Extract the [X, Y] coordinate from the center of the cell holding the provided text.  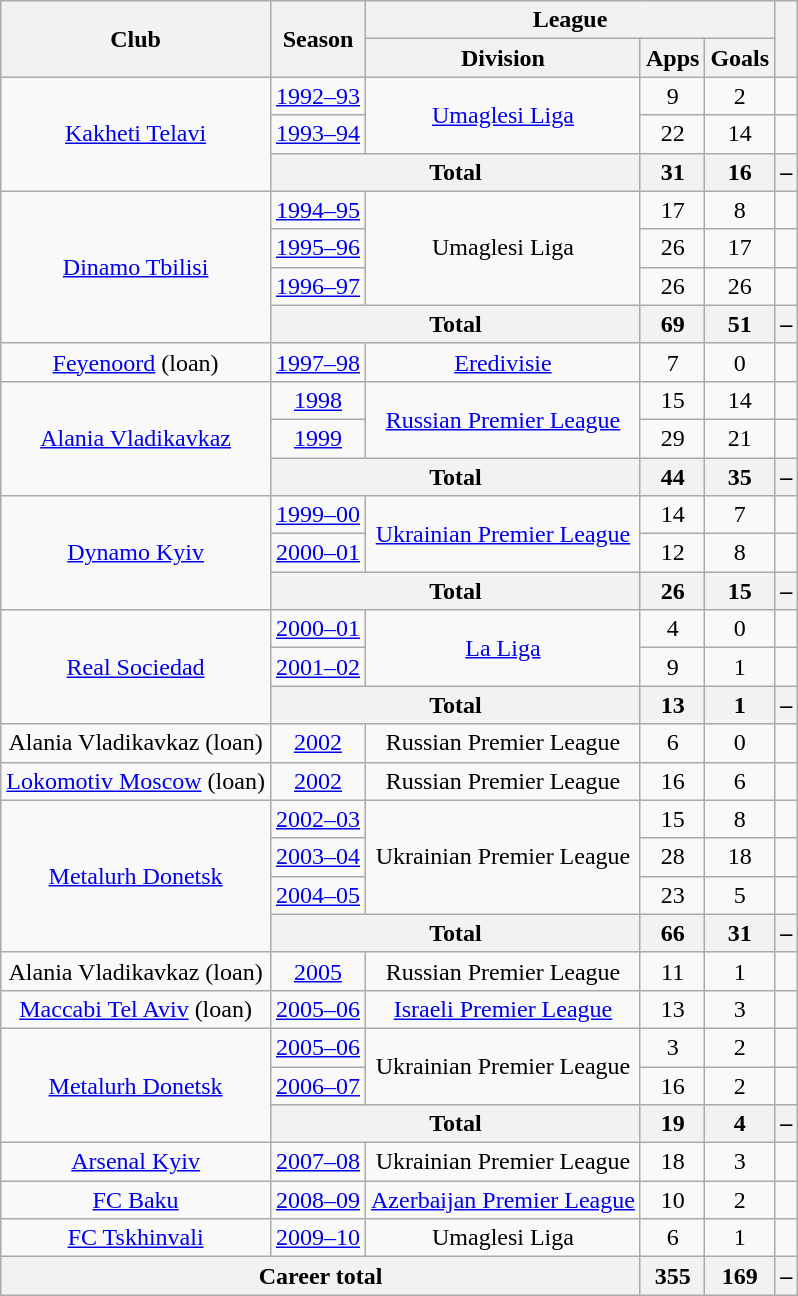
10 [672, 1200]
2007–08 [318, 1162]
2006–07 [318, 1085]
28 [672, 857]
35 [740, 477]
Dynamo Kyiv [136, 553]
Lokomotiv Moscow (loan) [136, 781]
Eredivisie [504, 362]
2008–09 [318, 1200]
66 [672, 933]
1996–97 [318, 286]
1993–94 [318, 134]
Real Sociedad [136, 667]
29 [672, 438]
Kakheti Telavi [136, 134]
Dinamo Tbilisi [136, 267]
1999–00 [318, 515]
1998 [318, 400]
Maccabi Tel Aviv (loan) [136, 1009]
5 [740, 895]
51 [740, 324]
355 [672, 1276]
21 [740, 438]
1995–96 [318, 248]
Arsenal Kyiv [136, 1162]
1999 [318, 438]
1994–95 [318, 210]
Season [318, 39]
Azerbaijan Premier League [504, 1200]
1997–98 [318, 362]
169 [740, 1276]
11 [672, 971]
2005 [318, 971]
FC Baku [136, 1200]
69 [672, 324]
La Liga [504, 648]
23 [672, 895]
2004–05 [318, 895]
19 [672, 1124]
44 [672, 477]
22 [672, 134]
2002–03 [318, 819]
Goals [740, 58]
2001–02 [318, 667]
Apps [672, 58]
League [570, 20]
12 [672, 553]
2003–04 [318, 857]
Club [136, 39]
Career total [321, 1276]
FC Tskhinvali [136, 1238]
1992–93 [318, 96]
Division [504, 58]
2009–10 [318, 1238]
Alania Vladikavkaz [136, 438]
Feyenoord (loan) [136, 362]
Israeli Premier League [504, 1009]
